Capture the cell that displays the provided text and extract its [x, y] central coordinate. 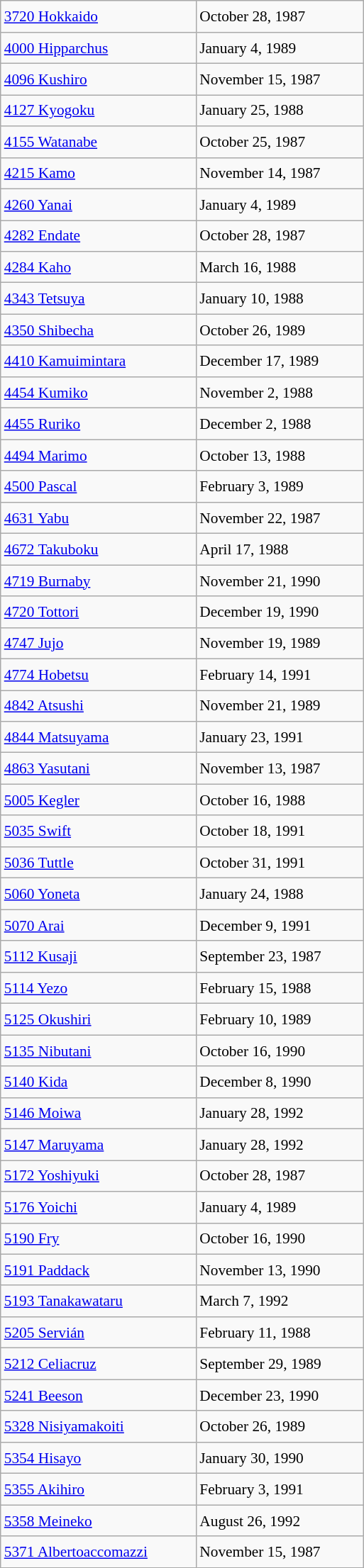
4260 Yanai [99, 204]
August 26, 1992 [280, 1521]
5147 Maruyama [99, 1144]
5176 Yoichi [99, 1207]
January 24, 1988 [280, 894]
5146 Moiwa [99, 1113]
5135 Nibutani [99, 1051]
March 16, 1988 [280, 267]
4410 Kamuimintara [99, 361]
4774 Hobetsu [99, 674]
5060 Yoneta [99, 894]
November 13, 1987 [280, 768]
October 13, 1988 [280, 455]
5241 Beeson [99, 1395]
5205 Servián [99, 1333]
November 14, 1987 [280, 173]
5172 Yoshiyuki [99, 1176]
5140 Kida [99, 1082]
4863 Yasutani [99, 768]
5070 Arai [99, 925]
October 31, 1991 [280, 863]
4343 Tetsuya [99, 298]
5354 Hisayo [99, 1457]
November 19, 1989 [280, 643]
January 23, 1991 [280, 737]
5358 Meineko [99, 1521]
February 14, 1991 [280, 674]
February 11, 1988 [280, 1333]
4350 Shibecha [99, 330]
March 7, 1992 [280, 1301]
5114 Yezo [99, 987]
January 10, 1988 [280, 298]
4282 Endate [99, 236]
December 8, 1990 [280, 1082]
5190 Fry [99, 1238]
November 2, 1988 [280, 393]
4455 Ruriko [99, 424]
5371 Albertoaccomazzi [99, 1552]
5035 Swift [99, 831]
4631 Yabu [99, 517]
February 3, 1989 [280, 486]
November 13, 1990 [280, 1270]
April 17, 1988 [280, 549]
November 21, 1990 [280, 581]
3720 Hokkaido [99, 16]
4215 Kamo [99, 173]
September 29, 1989 [280, 1364]
October 16, 1988 [280, 800]
4720 Tottori [99, 612]
4000 Hipparchus [99, 47]
January 30, 1990 [280, 1457]
4842 Atsushi [99, 706]
5005 Kegler [99, 800]
January 25, 1988 [280, 111]
4719 Burnaby [99, 581]
September 23, 1987 [280, 956]
December 2, 1988 [280, 424]
4747 Jujo [99, 643]
February 10, 1989 [280, 1019]
November 22, 1987 [280, 517]
5191 Paddack [99, 1270]
5125 Okushiri [99, 1019]
4672 Takuboku [99, 549]
4127 Kyogoku [99, 111]
5036 Tuttle [99, 863]
5212 Celiacruz [99, 1364]
4494 Marimo [99, 455]
5355 Akihiro [99, 1489]
December 17, 1989 [280, 361]
4844 Matsuyama [99, 737]
October 25, 1987 [280, 142]
5112 Kusaji [99, 956]
4454 Kumiko [99, 393]
December 9, 1991 [280, 925]
October 18, 1991 [280, 831]
5193 Tanakawataru [99, 1301]
February 15, 1988 [280, 987]
December 19, 1990 [280, 612]
4155 Watanabe [99, 142]
4284 Kaho [99, 267]
February 3, 1991 [280, 1489]
4500 Pascal [99, 486]
4096 Kushiro [99, 79]
December 23, 1990 [280, 1395]
5328 Nisiyamakoiti [99, 1426]
November 21, 1989 [280, 706]
